Search for the cell housing the specified text and yield its [X, Y] center coordinate. 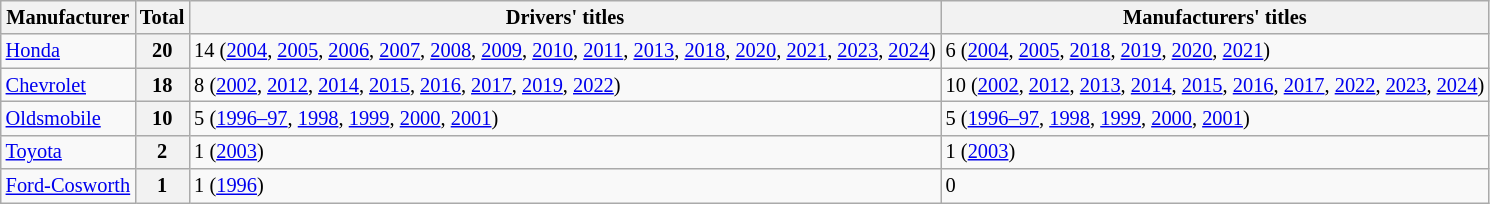
10 [162, 118]
6 (2004, 2005, 2018, 2019, 2020, 2021) [1215, 51]
Honda [68, 51]
Total [162, 17]
Manufacturers' titles [1215, 17]
10 (2002, 2012, 2013, 2014, 2015, 2016, 2017, 2022, 2023, 2024) [1215, 85]
0 [1215, 186]
8 (2002, 2012, 2014, 2015, 2016, 2017, 2019, 2022) [564, 85]
Oldsmobile [68, 118]
Manufacturer [68, 17]
Drivers' titles [564, 17]
Toyota [68, 152]
Chevrolet [68, 85]
20 [162, 51]
2 [162, 152]
1 (1996) [564, 186]
Ford-Cosworth [68, 186]
18 [162, 85]
14 (2004, 2005, 2006, 2007, 2008, 2009, 2010, 2011, 2013, 2018, 2020, 2021, 2023, 2024) [564, 51]
1 [162, 186]
